Scan for the cell matching the given text and deliver its (x, y) coordinate at center. 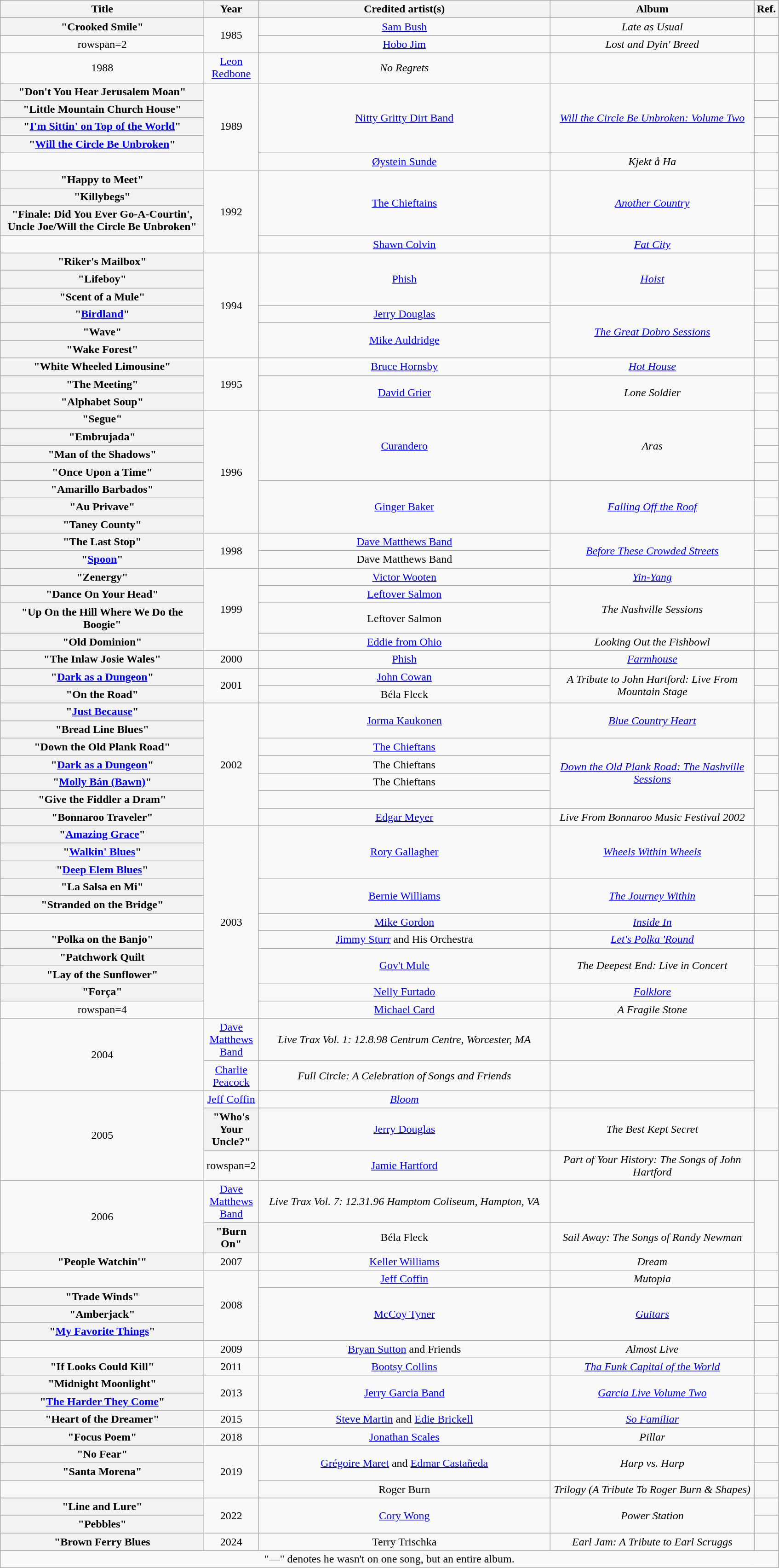
2011 (231, 1366)
The Best Kept Secret (652, 1129)
Looking Out the Fishbowl (652, 642)
"Happy to Meet" (102, 179)
Victor Wooten (405, 577)
Jamie Hartford (405, 1165)
Fat City (652, 244)
"I'm Sittin' on Top of the World" (102, 127)
Power Station (652, 1516)
1996 (231, 472)
"Crooked Smile" (102, 27)
Part of Your History: The Songs of John Hartford (652, 1165)
rowspan=4 (102, 1009)
Aras (652, 445)
The Nashville Sessions (652, 609)
Curandero (405, 445)
"No Fear" (102, 1454)
Inside In (652, 922)
Jonathan Scales (405, 1436)
"Who's Your Uncle?" (231, 1129)
"Will the Circle Be Unbroken" (102, 144)
2022 (231, 1516)
Cory Wong (405, 1516)
Blue Country Heart (652, 721)
Live Trax Vol. 7: 12.31.96 Hamptom Coliseum, Hampton, VA (405, 1202)
2003 (231, 922)
"Deep Elem Blues" (102, 870)
"Molly Bán (Bawn)" (102, 782)
Bootsy Collins (405, 1366)
"Taney County" (102, 524)
"Line and Lure" (102, 1507)
"Little Mountain Church House" (102, 109)
"Zenergy" (102, 577)
Full Circle: A Celebration of Songs and Friends (405, 1076)
"Midnight Moonlight" (102, 1384)
Garcia Live Volume Two (652, 1393)
"Bread Line Blues" (102, 729)
Edgar Meyer (405, 817)
Roger Burn (405, 1489)
"Amazing Grace" (102, 835)
"Amarillo Barbados" (102, 489)
"White Wheeled Limousine" (102, 367)
Steve Martin and Edie Brickell (405, 1419)
1985 (231, 35)
Mike Auldridge (405, 340)
"People Watchin'" (102, 1262)
Credited artist(s) (405, 9)
Eddie from Ohio (405, 642)
Nitty Gritty Dirt Band (405, 118)
Earl Jam: A Tribute to Earl Scruggs (652, 1542)
Øystein Sunde (405, 161)
Hot House (652, 367)
Rory Gallagher (405, 852)
Yin-Yang (652, 577)
"The Last Stop" (102, 542)
David Grier (405, 393)
"Santa Morena" (102, 1471)
Let's Polka 'Round (652, 940)
Tha Funk Capital of the World (652, 1366)
Will the Circle Be Unbroken: Volume Two (652, 118)
Bernie Williams (405, 896)
Lone Soldier (652, 393)
Ref. (766, 9)
"Old Dominion" (102, 642)
Hoist (652, 279)
2019 (231, 1471)
"Stranded on the Bridge" (102, 905)
"Pebbles" (102, 1524)
Trilogy (A Tribute To Roger Burn & Shapes) (652, 1489)
"Man of the Shadows" (102, 454)
"Finale: Did You Ever Go-A-Courtin', Uncle Joe/Will the Circle Be Unbroken" (102, 220)
Jorma Kaukonen (405, 721)
Year (231, 9)
Farmhouse (652, 659)
Before These Crowded Streets (652, 551)
Grégoire Maret and Edmar Castañeda (405, 1463)
2006 (102, 1216)
1992 (231, 212)
2002 (231, 764)
"On the Road" (102, 694)
"Lay of the Sunflower" (102, 974)
1995 (231, 384)
Late as Usual (652, 27)
"Embrujada" (102, 437)
Another Country (652, 202)
Almost Live (652, 1349)
"Killybegs" (102, 196)
2000 (231, 659)
"Polka on the Banjo" (102, 940)
"Brown Ferry Blues (102, 1542)
"Patchwork Quilt (102, 957)
Ginger Baker (405, 507)
2013 (231, 1393)
A Tribute to John Hartford: Live From Mountain Stage (652, 686)
Falling Off the Roof (652, 507)
Nelly Furtado (405, 992)
"Don't You Hear Jerusalem Moan" (102, 92)
"Wave" (102, 332)
Down the Old Plank Road: The Nashville Sessions (652, 773)
Lost and Dyin' Breed (652, 44)
Sail Away: The Songs of Randy Newman (652, 1238)
Pillar (652, 1436)
Album (652, 9)
Live Trax Vol. 1: 12.8.98 Centrum Centre, Worcester, MA (405, 1039)
2018 (231, 1436)
"Scent of a Mule" (102, 297)
Hobo Jim (405, 44)
"La Salsa en Mi" (102, 887)
Title (102, 9)
Gov't Mule (405, 966)
Jimmy Sturr and His Orchestra (405, 940)
"Focus Poem" (102, 1436)
1989 (231, 127)
Harp vs. Harp (652, 1463)
"Lifeboy" (102, 279)
"The Meeting" (102, 384)
Shawn Colvin (405, 244)
"My Favorite Things" (102, 1332)
The Deepest End: Live in Concert (652, 966)
Kjekt å Ha (652, 161)
"Heart of the Dreamer" (102, 1419)
"Au Privave" (102, 507)
Wheels Within Wheels (652, 852)
"Down the Old Plank Road" (102, 747)
Bloom (405, 1099)
"Burn On" (231, 1238)
Dream (652, 1262)
Sam Bush (405, 27)
"If Looks Could Kill" (102, 1366)
Mike Gordon (405, 922)
No Regrets (405, 68)
2004 (102, 1055)
So Familiar (652, 1419)
"The Inlaw Josie Wales" (102, 659)
"Birdland" (102, 314)
2005 (102, 1136)
Live From Bonnaroo Music Festival 2002 (652, 817)
"Wake Forest" (102, 349)
1999 (231, 609)
The Journey Within (652, 896)
"Dance On Your Head" (102, 594)
McCoy Tyner (405, 1314)
"Up On the Hill Where We Do the Boogie" (102, 618)
"Once Upon a Time" (102, 472)
2008 (231, 1305)
"Riker's Mailbox" (102, 262)
Michael Card (405, 1009)
A Fragile Stone (652, 1009)
"Trade Winds" (102, 1297)
"Spoon" (102, 559)
"Bonnaroo Traveler" (102, 817)
Leon Redbone (231, 68)
"The Harder They Come" (102, 1401)
Folklore (652, 992)
Charlie Peacock (231, 1076)
John Cowan (405, 677)
Jerry Garcia Band (405, 1393)
2015 (231, 1419)
The Chieftains (405, 202)
"—" denotes he wasn't on one song, but an entire album. (389, 1559)
Mutopia (652, 1279)
"Walkin' Blues" (102, 852)
Guitars (652, 1314)
2024 (231, 1542)
2007 (231, 1262)
"Just Because" (102, 712)
"Amberjack" (102, 1314)
1998 (231, 551)
Terry Trischka (405, 1542)
"Alphabet Soup" (102, 402)
2009 (231, 1349)
1994 (231, 306)
"Segue" (102, 419)
Bruce Hornsby (405, 367)
"Give the Fiddler a Dram" (102, 799)
The Great Dobro Sessions (652, 332)
1988 (102, 68)
Keller Williams (405, 1262)
"Força" (102, 992)
2001 (231, 686)
Bryan Sutton and Friends (405, 1349)
